Output the [X, Y] coordinate of the center of the cell containing the given text.  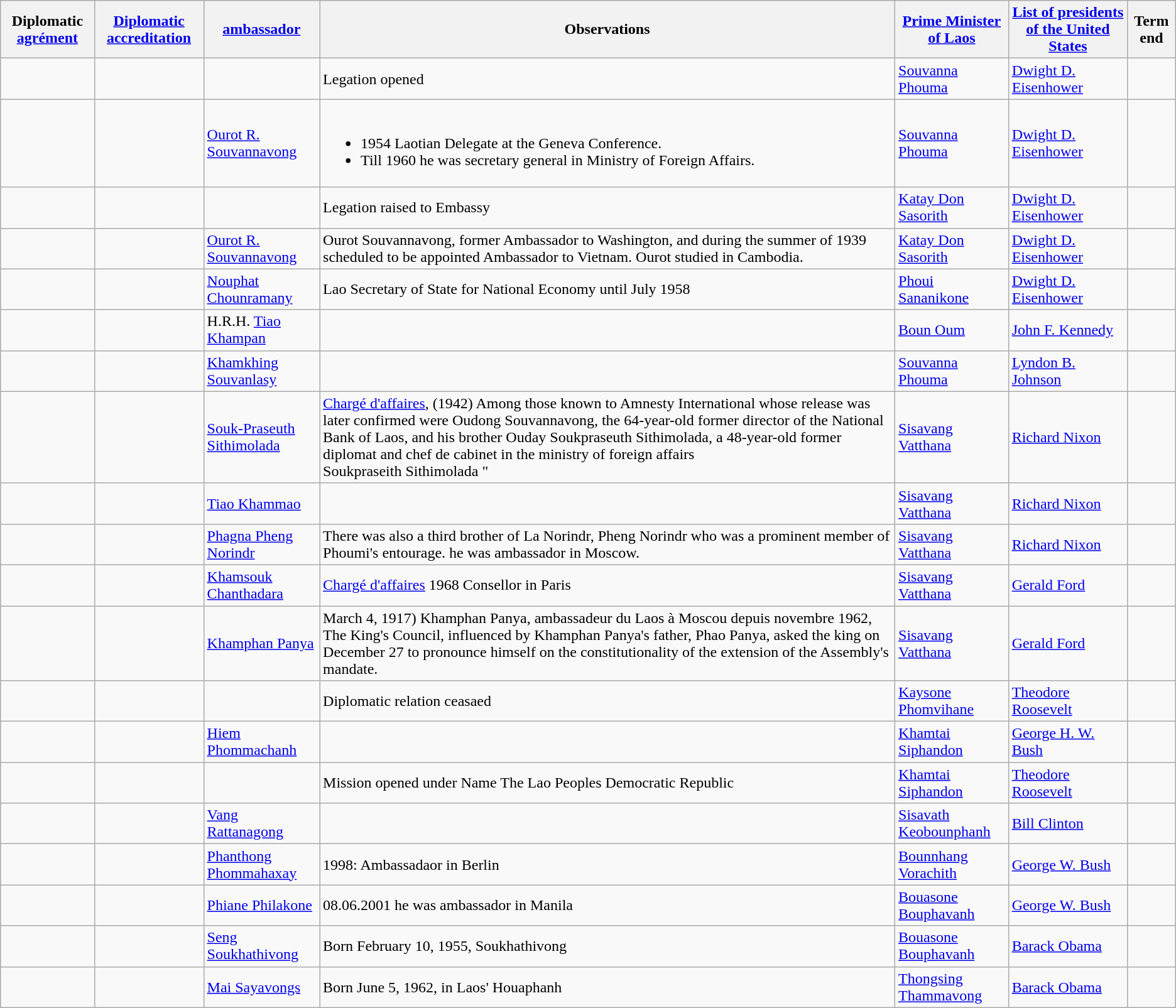
Born June 5, 1962, in Laos' Houaphanh [607, 987]
Kaysone Phomvihane [952, 701]
Legation opened [607, 79]
Phanthong Phommahaxay [261, 864]
Khamphan Panya [261, 643]
Diplomatic relation ceasaed [607, 701]
George H. W. Bush [1068, 742]
Lao Secretary of State for National Economy until July 1958 [607, 289]
Diplomatic accreditation [149, 30]
Bill Clinton [1068, 824]
08.06.2001 he was ambassador in Manila [607, 906]
Legation raised to Embassy [607, 207]
Seng Soukhathivong [261, 946]
Sisavath Keobounphanh [952, 824]
Phiane Philakone [261, 906]
Boun Oum [952, 330]
Khamsouk Chanthadara [261, 585]
Term end [1152, 30]
1998: Ambassadaor in Berlin [607, 864]
Hiem Phommachanh [261, 742]
Born February 10, 1955, Soukhathivong [607, 946]
Khamkhing Souvanlasy [261, 371]
Phagna Pheng Norindr [261, 544]
Diplomatic agrément [48, 30]
Bounnhang Vorachith [952, 864]
There was also a third brother of La Norindr, Pheng Norindr who was a prominent member of Phoumi's entourage. he was ambassador in Moscow. [607, 544]
John F. Kennedy [1068, 330]
Chargé d'affaires 1968 Consellor in Paris [607, 585]
Observations [607, 30]
List of presidents of the United States [1068, 30]
Souk-Praseuth Sithimolada [261, 437]
H.R.H. Tiao Khampan [261, 330]
Prime Minister of Laos [952, 30]
Mai Sayavongs [261, 987]
Nouphat Chounramany [261, 289]
Thongsing Thammavong [952, 987]
Vang Rattanagong [261, 824]
1954 Laotian Delegate at the Geneva Conference.Till 1960 he was secretary general in Ministry of Foreign Affairs. [607, 143]
Lyndon B. Johnson [1068, 371]
Phoui Sananikone [952, 289]
ambassador [261, 30]
Mission opened under Name The Lao Peoples Democratic Republic [607, 783]
Tiao Khammao [261, 504]
